Return (x, y) of the center of cell containing provided text 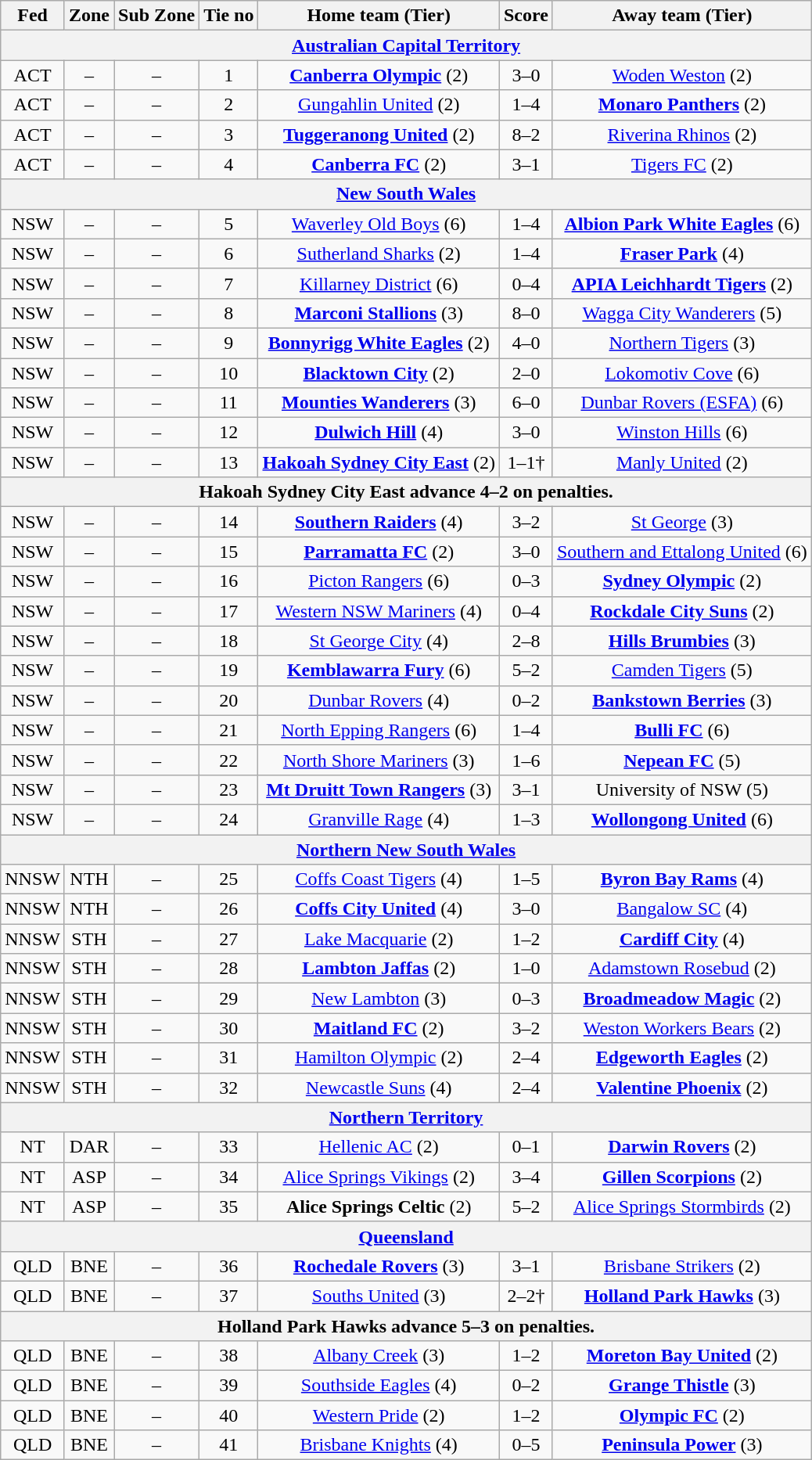
Northern Territory (407, 1117)
1 (228, 75)
Kemblawarra Fury (6) (379, 671)
19 (228, 671)
Maitland FC (2) (379, 1028)
Lambton Jaffas (2) (379, 969)
Alice Springs Vikings (2) (379, 1177)
University of NSW (5) (682, 789)
32 (228, 1088)
27 (228, 939)
1–1† (526, 462)
34 (228, 1177)
24 (228, 819)
Hills Brumbies (3) (682, 641)
Tigers FC (2) (682, 164)
Bankstown Berries (3) (682, 700)
Bangalow SC (4) (682, 909)
Coffs Coast Tigers (4) (379, 879)
Lokomotiv Cove (6) (682, 373)
2–2† (526, 1296)
Rochedale Rovers (3) (379, 1266)
DAR (89, 1147)
Sutherland Sharks (2) (379, 254)
Winston Hills (6) (682, 433)
Mounties Wanderers (3) (379, 403)
5 (228, 224)
Albany Creek (3) (379, 1356)
1–3 (526, 819)
Bonnyrigg White Eagles (2) (379, 343)
23 (228, 789)
9 (228, 343)
8 (228, 313)
Northern Tigers (3) (682, 343)
Dulwich Hill (4) (379, 433)
Killarney District (6) (379, 283)
1–6 (526, 760)
Home team (Tier) (379, 16)
Edgeworth Eagles (2) (682, 1058)
Parramatta FC (2) (379, 552)
Camden Tigers (5) (682, 671)
Olympic FC (2) (682, 1415)
Weston Workers Bears (2) (682, 1028)
Holland Park Hawks (3) (682, 1296)
28 (228, 969)
Valentine Phoenix (2) (682, 1088)
Dunbar Rovers (ESFA) (6) (682, 403)
North Epping Rangers (6) (379, 730)
Lake Macquarie (2) (379, 939)
Hakoah Sydney City East (2) (379, 462)
10 (228, 373)
North Shore Mariners (3) (379, 760)
Woden Weston (2) (682, 75)
Western Pride (2) (379, 1415)
3–4 (526, 1177)
15 (228, 552)
Mt Druitt Town Rangers (3) (379, 789)
2–8 (526, 641)
Riverina Rhinos (2) (682, 135)
38 (228, 1356)
Southside Eagles (4) (379, 1386)
Zone (89, 16)
Sub Zone (156, 16)
17 (228, 611)
Darwin Rovers (2) (682, 1147)
Score (526, 16)
Marconi Stallions (3) (379, 313)
APIA Leichhardt Tigers (2) (682, 283)
Waverley Old Boys (6) (379, 224)
Alice Springs Stormbirds (2) (682, 1206)
Grange Thistle (3) (682, 1386)
26 (228, 909)
3 (228, 135)
Queensland (407, 1236)
Newcastle Suns (4) (379, 1088)
Southern Raiders (4) (379, 522)
20 (228, 700)
Bulli FC (6) (682, 730)
14 (228, 522)
0–5 (526, 1445)
Albion Park White Eagles (6) (682, 224)
Australian Capital Territory (407, 45)
Hamilton Olympic (2) (379, 1058)
39 (228, 1386)
Broadmeadow Magic (2) (682, 998)
41 (228, 1445)
Cardiff City (4) (682, 939)
Manly United (2) (682, 462)
1–5 (526, 879)
11 (228, 403)
Western NSW Mariners (4) (379, 611)
18 (228, 641)
St George (3) (682, 522)
21 (228, 730)
2 (228, 105)
Gungahlin United (2) (379, 105)
Granville Rage (4) (379, 819)
Holland Park Hawks advance 5–3 on penalties. (407, 1326)
St George City (4) (379, 641)
2–0 (526, 373)
New Lambton (3) (379, 998)
Brisbane Knights (4) (379, 1445)
Canberra FC (2) (379, 164)
Away team (Tier) (682, 16)
40 (228, 1415)
Souths United (3) (379, 1296)
Fraser Park (4) (682, 254)
Rockdale City Suns (2) (682, 611)
Sydney Olympic (2) (682, 581)
25 (228, 879)
8–0 (526, 313)
35 (228, 1206)
Tuggeranong United (2) (379, 135)
36 (228, 1266)
12 (228, 433)
Adamstown Rosebud (2) (682, 969)
4 (228, 164)
New South Wales (407, 194)
Gillen Scorpions (2) (682, 1177)
Fed (33, 16)
13 (228, 462)
Byron Bay Rams (4) (682, 879)
Alice Springs Celtic (2) (379, 1206)
Moreton Bay United (2) (682, 1356)
Wollongong United (6) (682, 819)
Wagga City Wanderers (5) (682, 313)
Peninsula Power (3) (682, 1445)
Brisbane Strikers (2) (682, 1266)
Tie no (228, 16)
6 (228, 254)
7 (228, 283)
Nepean FC (5) (682, 760)
Canberra Olympic (2) (379, 75)
Hakoah Sydney City East advance 4–2 on penalties. (407, 492)
30 (228, 1028)
4–0 (526, 343)
29 (228, 998)
31 (228, 1058)
1–0 (526, 969)
8–2 (526, 135)
33 (228, 1147)
Northern New South Wales (407, 849)
Picton Rangers (6) (379, 581)
Dunbar Rovers (4) (379, 700)
Coffs City United (4) (379, 909)
Blacktown City (2) (379, 373)
6–0 (526, 403)
Hellenic AC (2) (379, 1147)
0–1 (526, 1147)
16 (228, 581)
Monaro Panthers (2) (682, 105)
37 (228, 1296)
Southern and Ettalong United (6) (682, 552)
22 (228, 760)
